From the cell containing the given text, extract its center point as (X, Y) coordinate. 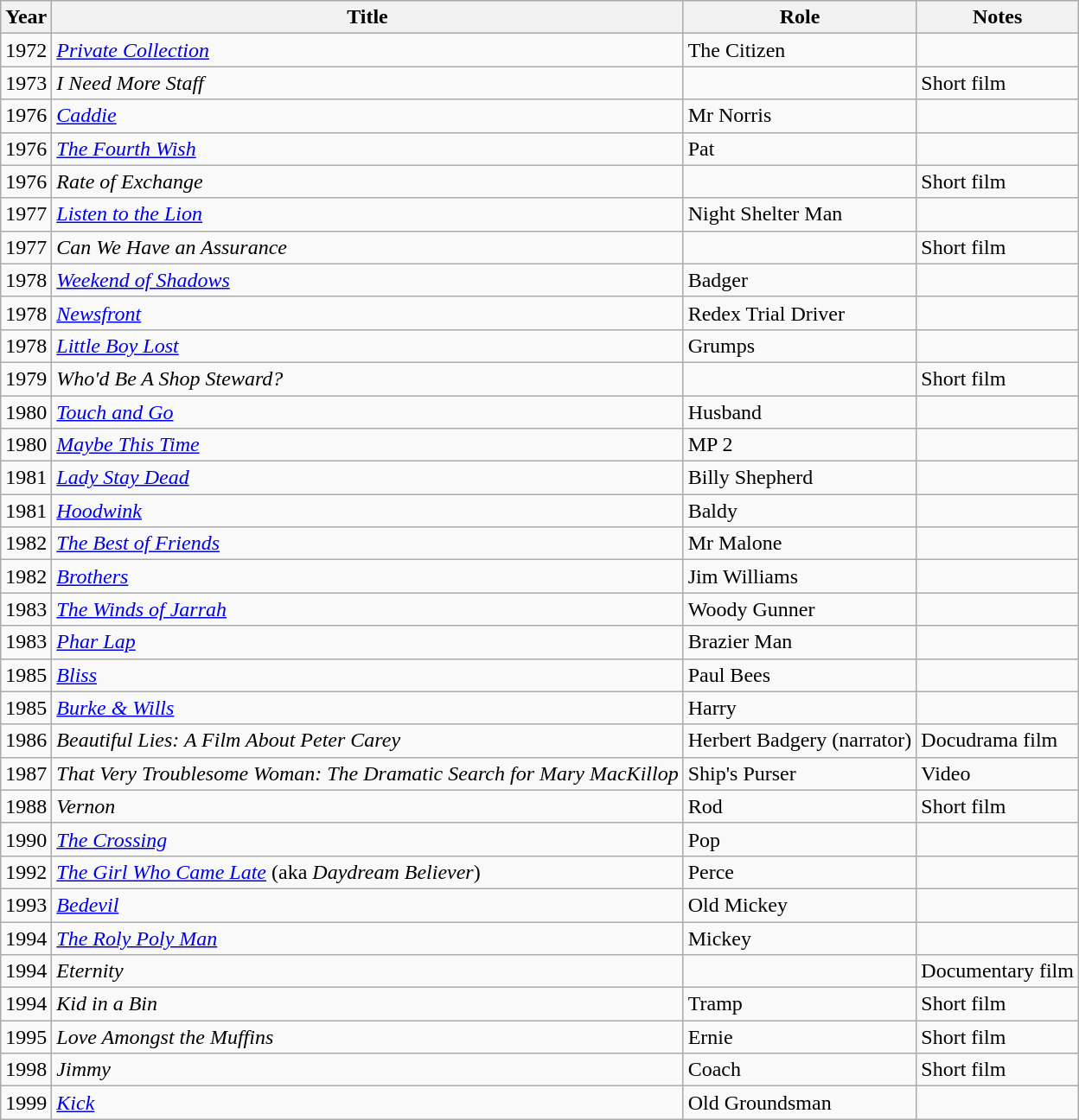
Badger (800, 280)
Year (26, 17)
That Very Troublesome Woman: The Dramatic Search for Mary MacKillop (367, 773)
Bedevil (367, 905)
Redex Trial Driver (800, 313)
Husband (800, 412)
Love Amongst the Muffins (367, 1037)
Woody Gunner (800, 609)
Vernon (367, 806)
Rod (800, 806)
Pat (800, 149)
Private Collection (367, 50)
Documentary film (998, 971)
1986 (26, 741)
1998 (26, 1070)
The Best of Friends (367, 544)
The Girl Who Came Late (aka Daydream Believer) (367, 872)
Rate of Exchange (367, 181)
Little Boy Lost (367, 346)
Notes (998, 17)
Coach (800, 1070)
Jim Williams (800, 576)
Title (367, 17)
Listen to the Lion (367, 214)
Can We Have an Assurance (367, 247)
Billy Shepherd (800, 478)
Maybe This Time (367, 445)
1999 (26, 1103)
I Need More Staff (367, 83)
Video (998, 773)
1993 (26, 905)
Baldy (800, 511)
1973 (26, 83)
Perce (800, 872)
The Fourth Wish (367, 149)
Role (800, 17)
Burke & Wills (367, 708)
Night Shelter Man (800, 214)
Tramp (800, 1004)
Mr Malone (800, 544)
Old Groundsman (800, 1103)
Touch and Go (367, 412)
Grumps (800, 346)
Mr Norris (800, 116)
1995 (26, 1037)
Brazier Man (800, 642)
Harry (800, 708)
Mickey (800, 938)
Ship's Purser (800, 773)
1972 (26, 50)
1988 (26, 806)
1979 (26, 379)
Lady Stay Dead (367, 478)
Bliss (367, 675)
1990 (26, 839)
Weekend of Shadows (367, 280)
Eternity (367, 971)
Docudrama film (998, 741)
Beautiful Lies: A Film About Peter Carey (367, 741)
Caddie (367, 116)
1987 (26, 773)
Kid in a Bin (367, 1004)
Phar Lap (367, 642)
MP 2 (800, 445)
Kick (367, 1103)
The Winds of Jarrah (367, 609)
Who'd Be A Shop Steward? (367, 379)
Old Mickey (800, 905)
Hoodwink (367, 511)
1992 (26, 872)
Pop (800, 839)
Newsfront (367, 313)
Paul Bees (800, 675)
Ernie (800, 1037)
Brothers (367, 576)
The Crossing (367, 839)
Jimmy (367, 1070)
The Citizen (800, 50)
Herbert Badgery (narrator) (800, 741)
The Roly Poly Man (367, 938)
